Scan for the cell matching the given text and deliver its (x, y) coordinate at center. 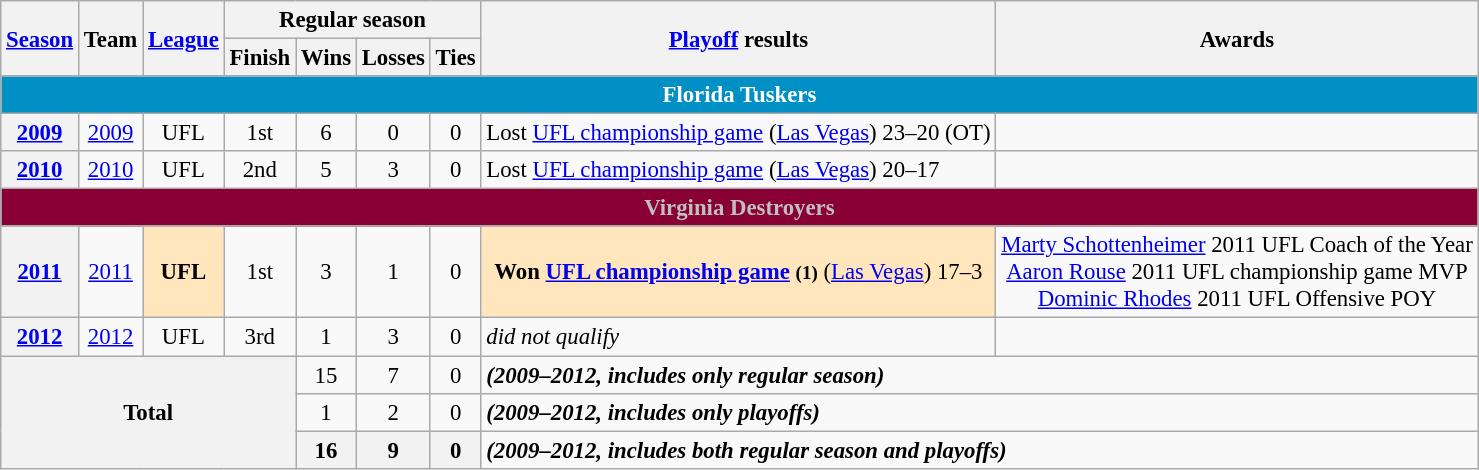
Regular season (352, 20)
Playoff results (738, 38)
5 (326, 170)
7 (393, 375)
Wins (326, 58)
League (184, 38)
2nd (260, 170)
Ties (456, 58)
(2009–2012, includes only playoffs) (980, 412)
Finish (260, 58)
2 (393, 412)
Lost UFL championship game (Las Vegas) 20–17 (738, 170)
Awards (1237, 38)
Season (40, 38)
Team (110, 38)
15 (326, 375)
Virginia Destroyers (740, 208)
did not qualify (738, 337)
Total (148, 412)
(2009–2012, includes only regular season) (980, 375)
3rd (260, 337)
Marty Schottenheimer 2011 UFL Coach of the YearAaron Rouse 2011 UFL championship game MVPDominic Rhodes 2011 UFL Offensive POY (1237, 272)
6 (326, 133)
Losses (393, 58)
Lost UFL championship game (Las Vegas) 23–20 (OT) (738, 133)
(2009–2012, includes both regular season and playoffs) (980, 450)
Florida Tuskers (740, 95)
Won UFL championship game (1) (Las Vegas) 17–3 (738, 272)
16 (326, 450)
9 (393, 450)
